Return the [X, Y] coordinate for the center point of the cell that contains the specified text.  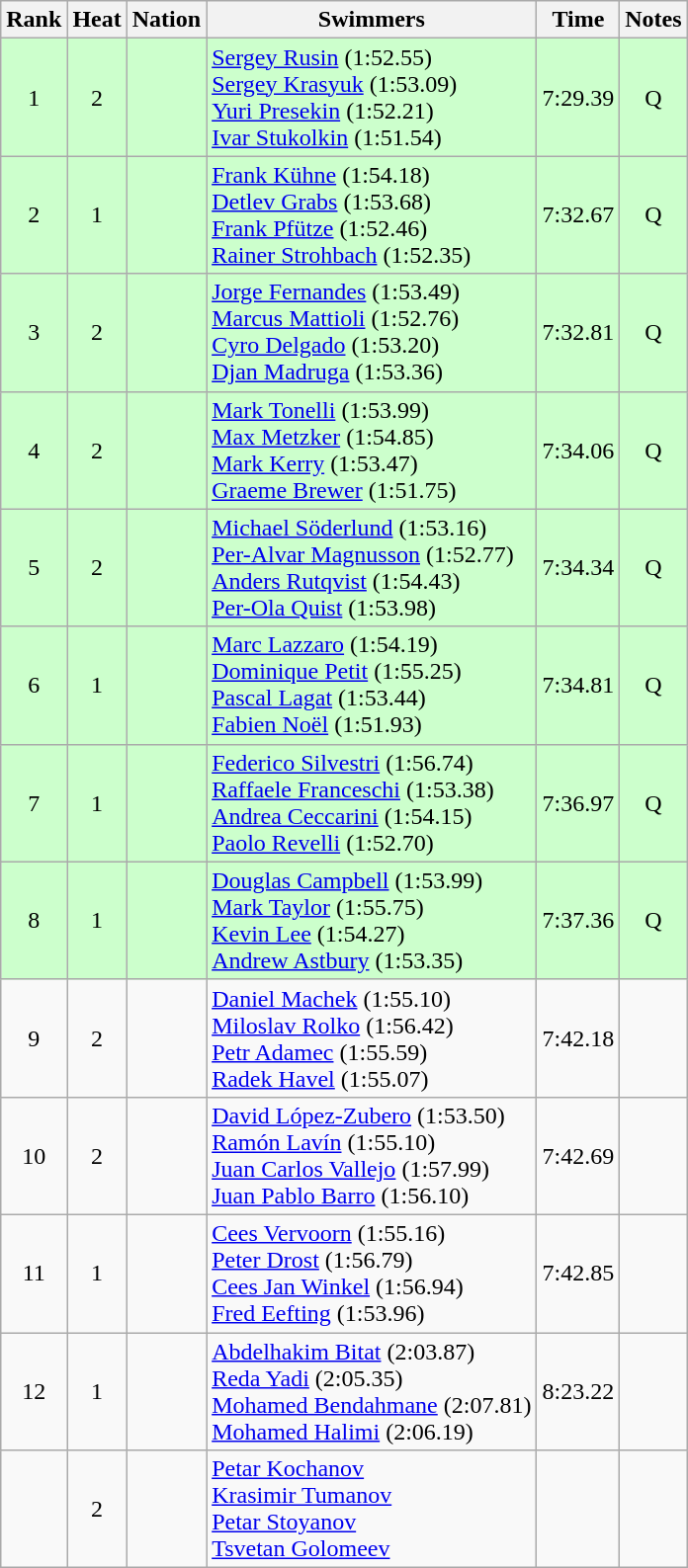
7:42.69 [578, 1156]
7:34.06 [578, 451]
8 [34, 921]
Federico Silvestri (1:56.74)Raffaele Franceschi (1:53.38)Andrea Ceccarini (1:54.15)Paolo Revelli (1:52.70) [372, 802]
Time [578, 20]
10 [34, 1156]
Cees Vervoorn (1:55.16)Peter Drost (1:56.79)Cees Jan Winkel (1:56.94)Fred Eefting (1:53.96) [372, 1273]
12 [34, 1391]
7:34.34 [578, 567]
Daniel Machek (1:55.10)Miloslav Rolko (1:56.42)Petr Adamec (1:55.59)Radek Havel (1:55.07) [372, 1037]
4 [34, 451]
Notes [653, 20]
Swimmers [372, 20]
7 [34, 802]
Jorge Fernandes (1:53.49)Marcus Mattioli (1:52.76)Cyro Delgado (1:53.20)Djan Madruga (1:53.36) [372, 332]
Sergey Rusin (1:52.55)Sergey Krasyuk (1:53.09)Yuri Presekin (1:52.21)Ivar Stukolkin (1:51.54) [372, 97]
7:42.85 [578, 1273]
3 [34, 332]
6 [34, 686]
11 [34, 1273]
Abdelhakim Bitat (2:03.87)Reda Yadi (2:05.35)Mohamed Bendahmane (2:07.81)Mohamed Halimi (2:06.19) [372, 1391]
7:42.18 [578, 1037]
Michael Söderlund (1:53.16)Per-Alvar Magnusson (1:52.77)Anders Rutqvist (1:54.43)Per-Ola Quist (1:53.98) [372, 567]
7:32.81 [578, 332]
Nation [166, 20]
7:34.81 [578, 686]
Rank [34, 20]
7:37.36 [578, 921]
Frank Kühne (1:54.18)Detlev Grabs (1:53.68)Frank Pfütze (1:52.46)Rainer Strohbach (1:52.35) [372, 215]
9 [34, 1037]
Mark Tonelli (1:53.99)Max Metzker (1:54.85)Mark Kerry (1:53.47)Graeme Brewer (1:51.75) [372, 451]
5 [34, 567]
7:32.67 [578, 215]
Heat [97, 20]
Marc Lazzaro (1:54.19)Dominique Petit (1:55.25)Pascal Lagat (1:53.44)Fabien Noël (1:51.93) [372, 686]
7:36.97 [578, 802]
7:29.39 [578, 97]
Douglas Campbell (1:53.99)Mark Taylor (1:55.75)Kevin Lee (1:54.27)Andrew Astbury (1:53.35) [372, 921]
David López-Zubero (1:53.50)Ramón Lavín (1:55.10)Juan Carlos Vallejo (1:57.99)Juan Pablo Barro (1:56.10) [372, 1156]
Petar KochanovKrasimir TumanovPetar StoyanovTsvetan Golomeev [372, 1510]
8:23.22 [578, 1391]
